Extract the [X, Y] coordinate from the center of the cell holding the provided text.  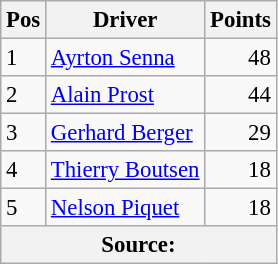
Alain Prost [126, 95]
29 [240, 133]
Thierry Boutsen [126, 170]
1 [24, 58]
5 [24, 208]
2 [24, 95]
Ayrton Senna [126, 58]
44 [240, 95]
4 [24, 170]
Driver [126, 20]
3 [24, 133]
48 [240, 58]
Points [240, 20]
Gerhard Berger [126, 133]
Nelson Piquet [126, 208]
Pos [24, 20]
Source: [138, 245]
